Return the (x, y) coordinate for the center point of the cell that contains the specified text.  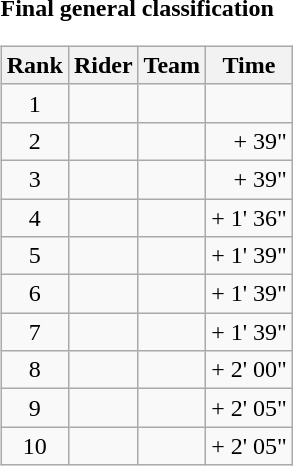
Time (250, 65)
2 (34, 141)
4 (34, 217)
9 (34, 408)
+ 2' 00" (250, 370)
6 (34, 294)
10 (34, 446)
8 (34, 370)
7 (34, 332)
1 (34, 103)
Rider (103, 65)
Team (172, 65)
3 (34, 179)
5 (34, 256)
Rank (34, 65)
+ 1' 36" (250, 217)
